Locate the cell with the specified text and output its (x, y) center coordinate. 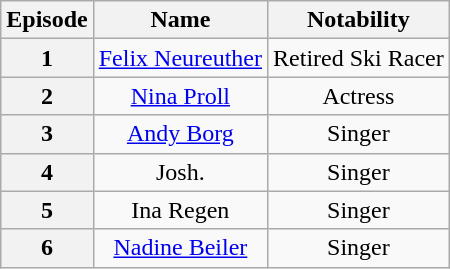
Nadine Beiler (180, 248)
Actress (359, 96)
Episode (47, 20)
2 (47, 96)
Josh. (180, 172)
Ina Regen (180, 210)
5 (47, 210)
Felix Neureuther (180, 58)
1 (47, 58)
Name (180, 20)
6 (47, 248)
Andy Borg (180, 134)
Nina Proll (180, 96)
Retired Ski Racer (359, 58)
3 (47, 134)
4 (47, 172)
Notability (359, 20)
